Return the (X, Y) coordinate for the center point of the cell that contains the specified text.  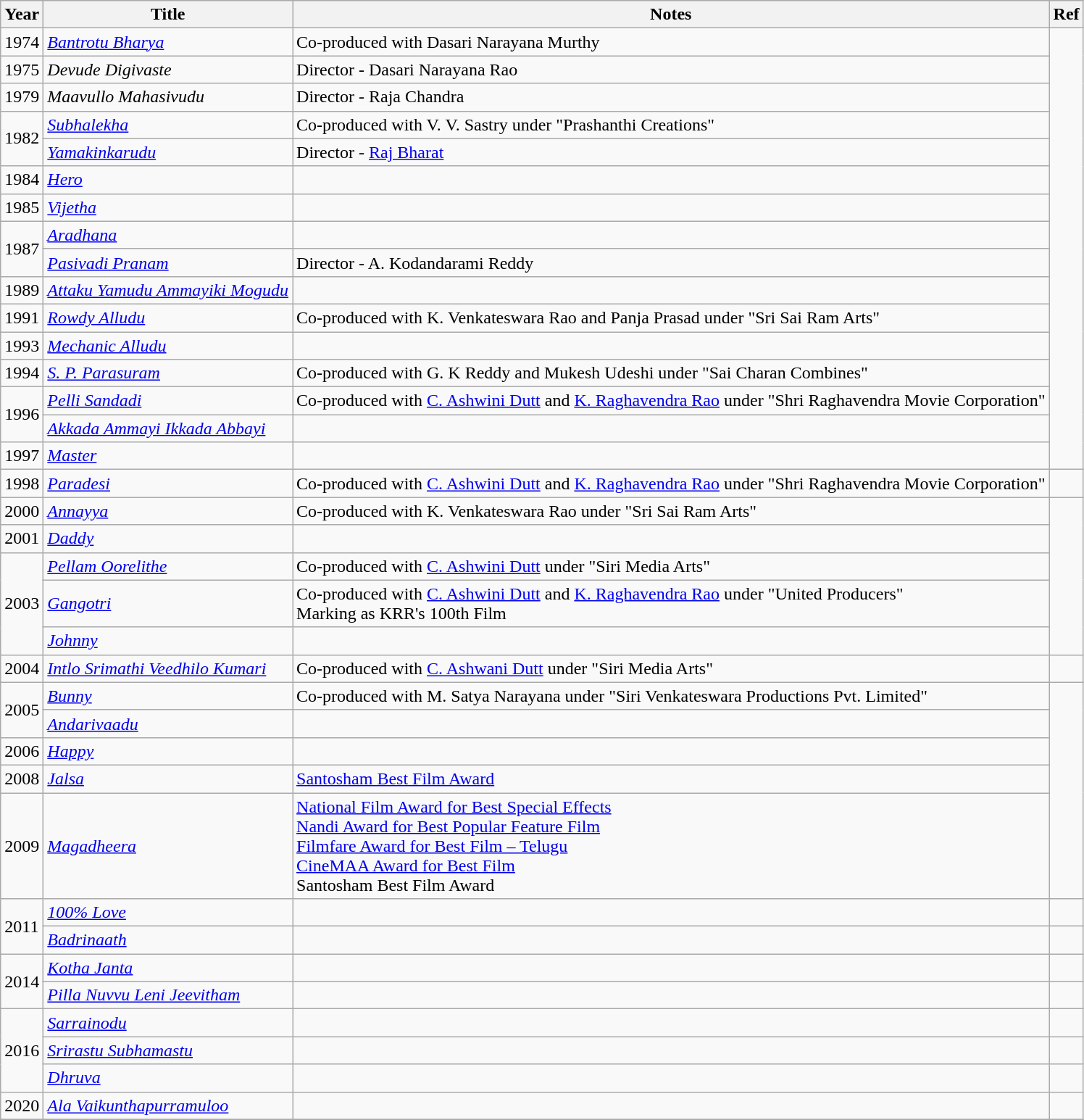
Co-produced with V. V. Sastry under "Prashanthi Creations" (671, 125)
2000 (22, 511)
Bunny (168, 696)
Andarivaadu (168, 723)
Dhruva (168, 1078)
2004 (22, 668)
Santosham Best Film Award (671, 779)
Ala Vaikunthapurramuloo (168, 1106)
1997 (22, 456)
100% Love (168, 913)
2005 (22, 710)
1979 (22, 97)
Magadheera (168, 846)
Director - A. Kodandarami Reddy (671, 262)
Maavullo Mahasivudu (168, 97)
Notes (671, 14)
Rowdy Alludu (168, 318)
1993 (22, 346)
Mechanic Alludu (168, 346)
Happy (168, 751)
Vijetha (168, 207)
2016 (22, 1050)
Master (168, 456)
1975 (22, 70)
Director - Raja Chandra (671, 97)
Akkada Ammayi Ikkada Abbayi (168, 428)
2014 (22, 982)
1994 (22, 373)
Pelli Sandadi (168, 401)
Jalsa (168, 779)
Srirastu Subhamastu (168, 1050)
Daddy (168, 539)
1998 (22, 484)
Co-produced with K. Venkateswara Rao and Panja Prasad under "Sri Sai Ram Arts" (671, 318)
Co-produced with C. Ashwini Dutt under "Siri Media Arts" (671, 566)
Johnny (168, 641)
2001 (22, 539)
2008 (22, 779)
Annayya (168, 511)
Director - Raj Bharat (671, 152)
1991 (22, 318)
Pellam Oorelithe (168, 566)
Subhalekha (168, 125)
Aradhana (168, 235)
Bantrotu Bharya (168, 42)
Intlo Srimathi Veedhilo Kumari (168, 668)
Title (168, 14)
Badrinaath (168, 940)
Gangotri (168, 603)
Yamakinkarudu (168, 152)
1984 (22, 180)
Kotha Janta (168, 968)
Year (22, 14)
Ref (1067, 14)
Co-produced with Dasari Narayana Murthy (671, 42)
2020 (22, 1106)
Pasivadi Pranam (168, 262)
1987 (22, 249)
Attaku Yamudu Ammayiki Mogudu (168, 290)
1974 (22, 42)
1982 (22, 138)
Director - Dasari Narayana Rao (671, 70)
Hero (168, 180)
1996 (22, 415)
Paradesi (168, 484)
Co-produced with C. Ashwini Dutt and K. Raghavendra Rao under "United Producers"Marking as KRR's 100th Film (671, 603)
1985 (22, 207)
Pilla Nuvvu Leni Jeevitham (168, 995)
Devude Digivaste (168, 70)
1989 (22, 290)
Co-produced with M. Satya Narayana under "Siri Venkateswara Productions Pvt. Limited" (671, 696)
2003 (22, 603)
2009 (22, 846)
2006 (22, 751)
Co-produced with C. Ashwani Dutt under "Siri Media Arts" (671, 668)
Co-produced with G. K Reddy and Mukesh Udeshi under "Sai Charan Combines" (671, 373)
Sarrainodu (168, 1023)
2011 (22, 926)
S. P. Parasuram (168, 373)
Co-produced with K. Venkateswara Rao under "Sri Sai Ram Arts" (671, 511)
